Identify which cell holds the provided text, then report its [X, Y] central coordinate. 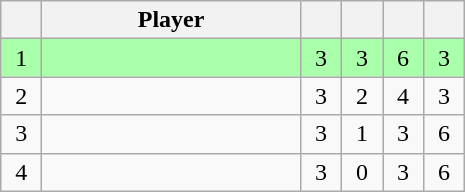
0 [362, 172]
Player [172, 20]
